Scan for the cell matching the given text and deliver its [x, y] coordinate at center. 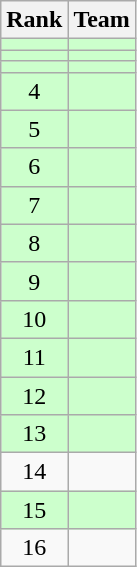
4 [34, 91]
14 [34, 472]
Team [102, 20]
13 [34, 434]
16 [34, 548]
11 [34, 357]
5 [34, 129]
9 [34, 281]
10 [34, 319]
7 [34, 205]
15 [34, 510]
6 [34, 167]
12 [34, 395]
8 [34, 243]
Rank [34, 20]
